Capture the cell that displays the provided text and extract its (x, y) central coordinate. 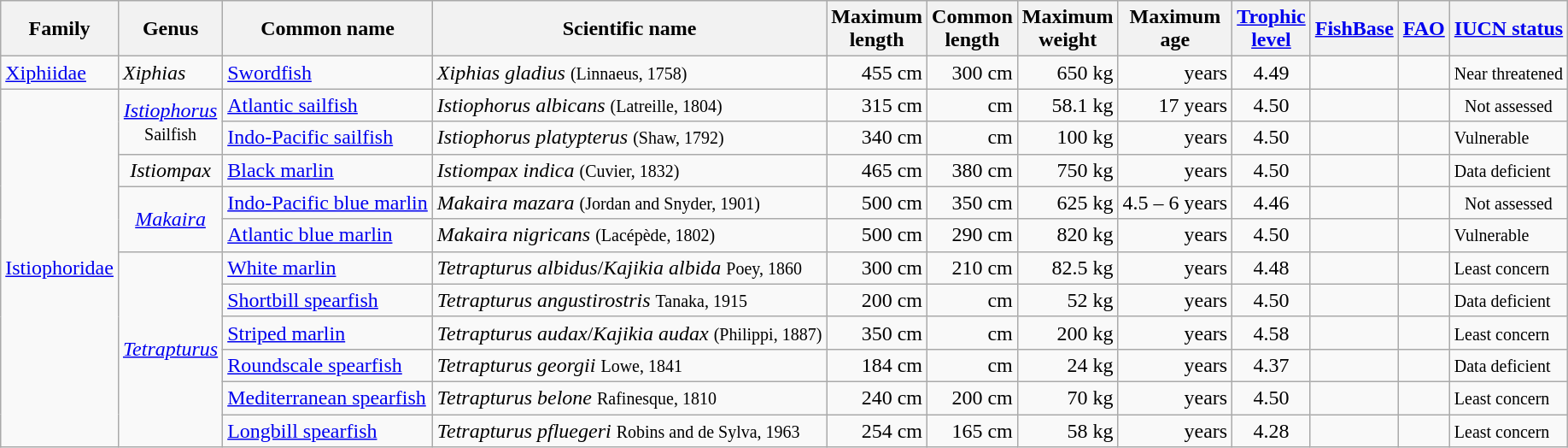
184 cm (877, 365)
Atlantic sailfish (328, 105)
Atlantic blue marlin (328, 235)
290 cm (973, 235)
Longbill spearfish (328, 430)
Tetrapturus pfluegeri Robins and de Sylva, 1963 (629, 430)
4.37 (1272, 365)
Commonlength (973, 29)
Near threatened (1508, 73)
Roundscale spearfish (328, 365)
White marlin (328, 268)
Scientific name (629, 29)
Tetrapturus albidus/Kajikia albida Poey, 1860 (629, 268)
240 cm (877, 398)
Tetrapturus audax/Kajikia audax (Philippi, 1887) (629, 333)
Family (60, 29)
Black marlin (328, 170)
Striped marlin (328, 333)
Tetrapturus georgii Lowe, 1841 (629, 365)
17 years (1175, 105)
Tetrapturus angustirostris Tanaka, 1915 (629, 300)
Istiompax (170, 170)
4.28 (1272, 430)
455 cm (877, 73)
Xiphias (170, 73)
Indo-Pacific sailfish (328, 138)
Xiphiidae (60, 73)
Makaira mazara (Jordan and Snyder, 1901) (629, 203)
4.5 – 6 years (1175, 203)
Indo-Pacific blue marlin (328, 203)
IUCN status (1508, 29)
380 cm (973, 170)
4.46 (1272, 203)
Swordfish (328, 73)
820 kg (1068, 235)
465 cm (877, 170)
58.1 kg (1068, 105)
340 cm (877, 138)
82.5 kg (1068, 268)
IstiophorusSailfish (170, 121)
Istiompax indica (Cuvier, 1832) (629, 170)
210 cm (973, 268)
Common name (328, 29)
Istiophorus platypterus (Shaw, 1792) (629, 138)
165 cm (973, 430)
Tetrapturus belone Rafinesque, 1810 (629, 398)
Shortbill spearfish (328, 300)
650 kg (1068, 73)
254 cm (877, 430)
Maximumweight (1068, 29)
Trophiclevel (1272, 29)
Maximumage (1175, 29)
625 kg (1068, 203)
Xiphias gladius (Linnaeus, 1758) (629, 73)
200 kg (1068, 333)
315 cm (877, 105)
4.58 (1272, 333)
Mediterranean spearfish (328, 398)
Makaira nigricans (Lacépède, 1802) (629, 235)
Maximumlength (877, 29)
4.48 (1272, 268)
Istiophorus albicans (Latreille, 1804) (629, 105)
FishBase (1354, 29)
Tetrapturus (170, 349)
58 kg (1068, 430)
52 kg (1068, 300)
Makaira (170, 219)
Genus (170, 29)
Istiophoridae (60, 268)
70 kg (1068, 398)
100 kg (1068, 138)
24 kg (1068, 365)
4.49 (1272, 73)
FAO (1424, 29)
750 kg (1068, 170)
